Return [X, Y] of the center of cell containing provided text 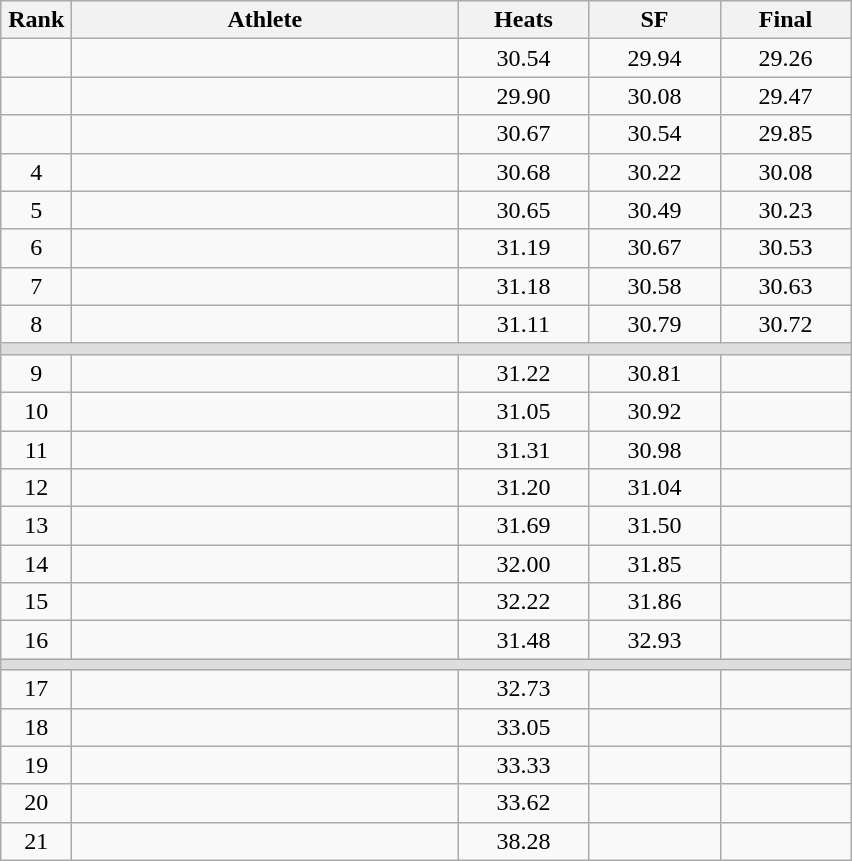
31.31 [524, 449]
30.63 [786, 286]
29.90 [524, 96]
Heats [524, 20]
4 [36, 172]
31.85 [654, 564]
19 [36, 765]
31.11 [524, 324]
30.92 [654, 411]
29.94 [654, 58]
13 [36, 526]
31.04 [654, 488]
SF [654, 20]
7 [36, 286]
30.58 [654, 286]
32.73 [524, 689]
30.98 [654, 449]
30.65 [524, 210]
6 [36, 248]
31.86 [654, 602]
33.33 [524, 765]
31.22 [524, 373]
30.49 [654, 210]
9 [36, 373]
12 [36, 488]
32.00 [524, 564]
31.05 [524, 411]
38.28 [524, 841]
30.68 [524, 172]
30.81 [654, 373]
Rank [36, 20]
Athlete [265, 20]
31.20 [524, 488]
30.72 [786, 324]
Final [786, 20]
29.47 [786, 96]
33.62 [524, 803]
11 [36, 449]
15 [36, 602]
29.85 [786, 134]
33.05 [524, 727]
14 [36, 564]
30.22 [654, 172]
5 [36, 210]
29.26 [786, 58]
8 [36, 324]
30.53 [786, 248]
30.79 [654, 324]
31.19 [524, 248]
16 [36, 640]
32.22 [524, 602]
21 [36, 841]
17 [36, 689]
31.48 [524, 640]
31.50 [654, 526]
20 [36, 803]
31.18 [524, 286]
18 [36, 727]
32.93 [654, 640]
10 [36, 411]
30.23 [786, 210]
31.69 [524, 526]
